Pinpoint the cell where the given text exists, returning its (x, y) midpoint coordinate. 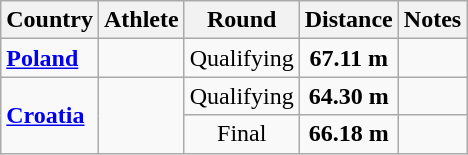
Country (50, 20)
Round (242, 20)
66.18 m (348, 134)
Poland (50, 58)
Distance (348, 20)
Final (242, 134)
67.11 m (348, 58)
Croatia (50, 115)
Notes (432, 20)
64.30 m (348, 96)
Athlete (141, 20)
